Return the (x, y) coordinate for the center point of the cell that contains the specified text.  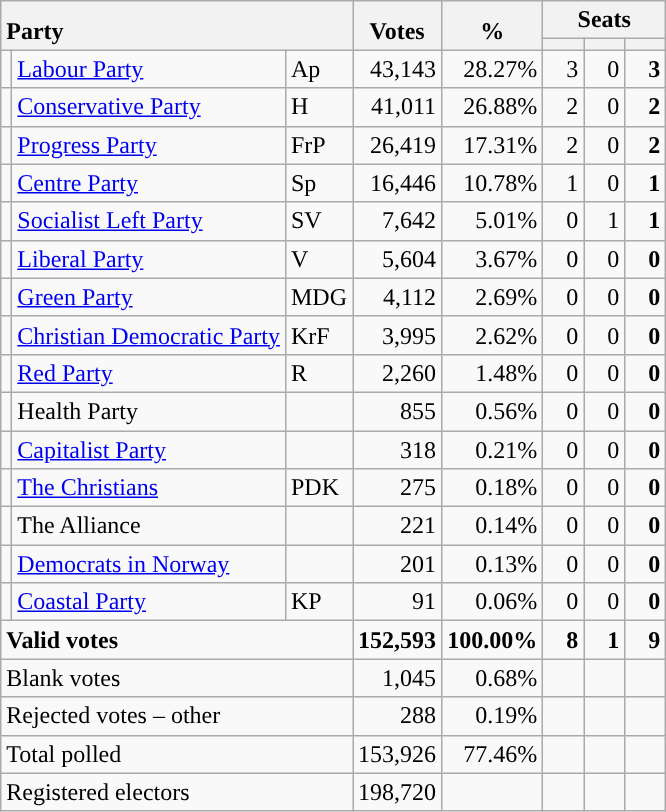
198,720 (398, 792)
Green Party (149, 297)
SV (318, 221)
2.62% (492, 335)
Ap (318, 69)
28.27% (492, 69)
% (492, 26)
201 (398, 564)
Liberal Party (149, 259)
41,011 (398, 107)
Labour Party (149, 69)
Total polled (177, 754)
Votes (398, 26)
0.21% (492, 449)
0.56% (492, 411)
91 (398, 602)
KrF (318, 335)
Capitalist Party (149, 449)
3.67% (492, 259)
275 (398, 488)
MDG (318, 297)
3,995 (398, 335)
Registered electors (177, 792)
PDK (318, 488)
855 (398, 411)
16,446 (398, 183)
Health Party (149, 411)
Coastal Party (149, 602)
43,143 (398, 69)
0.14% (492, 526)
10.78% (492, 183)
221 (398, 526)
1.48% (492, 373)
Red Party (149, 373)
288 (398, 716)
0.06% (492, 602)
26,419 (398, 145)
0.19% (492, 716)
V (318, 259)
9 (646, 640)
77.46% (492, 754)
Blank votes (177, 678)
2.69% (492, 297)
7,642 (398, 221)
Valid votes (177, 640)
The Alliance (149, 526)
KP (318, 602)
Centre Party (149, 183)
5,604 (398, 259)
318 (398, 449)
Seats (604, 20)
0.18% (492, 488)
100.00% (492, 640)
H (318, 107)
0.68% (492, 678)
Conservative Party (149, 107)
Rejected votes – other (177, 716)
17.31% (492, 145)
Progress Party (149, 145)
Party (177, 26)
0.13% (492, 564)
1,045 (398, 678)
8 (564, 640)
5.01% (492, 221)
153,926 (398, 754)
The Christians (149, 488)
Socialist Left Party (149, 221)
R (318, 373)
Sp (318, 183)
Christian Democratic Party (149, 335)
152,593 (398, 640)
2,260 (398, 373)
26.88% (492, 107)
FrP (318, 145)
Democrats in Norway (149, 564)
4,112 (398, 297)
